Search for the cell housing the specified text and yield its [x, y] center coordinate. 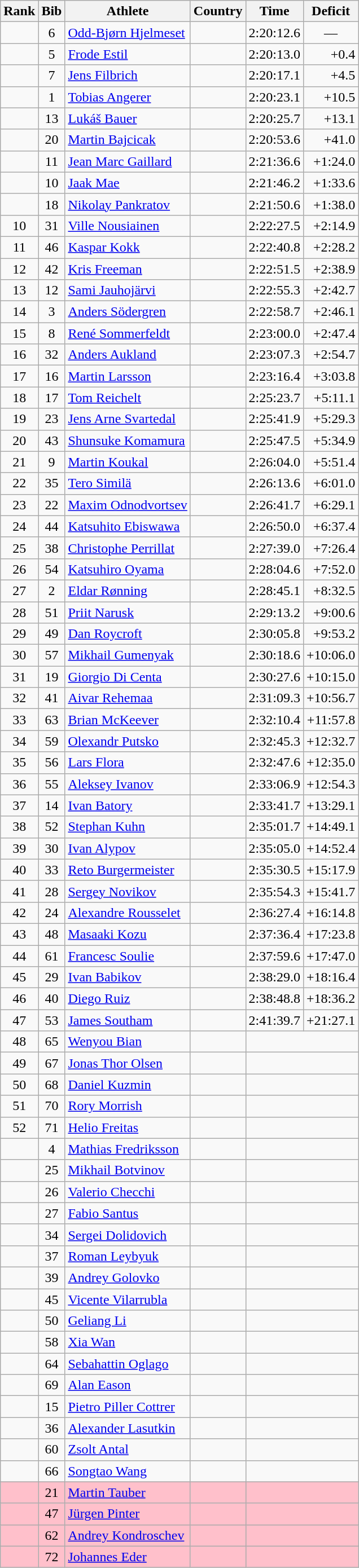
+21:27.1 [331, 1020]
Maxim Odnodvortsev [128, 505]
2:28:04.6 [274, 569]
Andrey Kondroschev [128, 1535]
2:38:29.0 [274, 977]
Kris Freeman [128, 269]
+12:35.0 [331, 763]
Rory Morrish [128, 1106]
1 [52, 97]
Valerio Checchi [128, 1192]
Aivar Rehemaa [128, 698]
2:21:50.6 [274, 204]
Nikolay Pankratov [128, 204]
Priit Narusk [128, 612]
2:25:41.9 [274, 419]
58 [52, 1342]
53 [52, 1020]
+18:36.2 [331, 999]
+14:52.4 [331, 848]
+6:01.0 [331, 483]
Jaak Mae [128, 183]
69 [52, 1385]
Vicente Vilarrubla [128, 1299]
54 [52, 569]
3 [52, 312]
Ivan Babikov [128, 977]
55 [52, 784]
2:20:53.6 [274, 140]
+1:33.6 [331, 183]
Christophe Perrillat [128, 548]
Ivan Alypov [128, 848]
71 [52, 1127]
+2:38.9 [331, 269]
67 [52, 1063]
Odd-Bjørn Hjelmeset [128, 33]
Jürgen Pinter [128, 1514]
+5:34.9 [331, 441]
2:32:47.6 [274, 763]
+10:15.0 [331, 677]
2:20:25.7 [274, 118]
Johannes Eder [128, 1557]
+9:00.6 [331, 612]
Alan Eason [128, 1385]
+2:14.9 [331, 226]
+10:56.7 [331, 698]
+2:46.1 [331, 312]
Katsuhiro Oyama [128, 569]
2:20:12.6 [274, 33]
James Southam [128, 1020]
+41.0 [331, 140]
+0.4 [331, 54]
+14:49.1 [331, 827]
2:26:13.6 [274, 483]
Daniel Kuzmin [128, 1085]
2:31:09.3 [274, 698]
— [331, 33]
+2:42.7 [331, 290]
Mikhail Botvinov [128, 1170]
2:28:45.1 [274, 591]
2:22:40.8 [274, 247]
2:25:47.5 [274, 441]
64 [52, 1364]
Wenyou Bian [128, 1042]
Sergey Novikov [128, 891]
2:22:58.7 [274, 312]
57 [52, 655]
8 [52, 333]
6 [52, 33]
Pietro Piller Cottrer [128, 1407]
2 [52, 591]
+5:11.1 [331, 398]
2:36:27.4 [274, 913]
Alexandre Rousselet [128, 913]
2:35:01.7 [274, 827]
+13.1 [331, 118]
+12:54.3 [331, 784]
Fabio Santus [128, 1213]
Eldar Rønning [128, 591]
Stephan Kuhn [128, 827]
2:32:45.3 [274, 741]
Olexandr Putsko [128, 741]
2:30:18.6 [274, 655]
Mathias Fredriksson [128, 1149]
65 [52, 1042]
2:20:13.0 [274, 54]
René Sommerfeldt [128, 333]
2:20:17.1 [274, 76]
Jonas Thor Olsen [128, 1063]
+7:26.4 [331, 548]
2:20:23.1 [274, 97]
Katsuhito Ebiswawa [128, 526]
Brian McKeever [128, 720]
66 [52, 1471]
+6:29.1 [331, 505]
+18:16.4 [331, 977]
Sergei Dolidovich [128, 1235]
5 [52, 54]
2:33:41.7 [274, 805]
2:29:13.2 [274, 612]
Songtao Wang [128, 1471]
+16:14.8 [331, 913]
Anders Aukland [128, 355]
Helio Freitas [128, 1127]
Giorgio Di Centa [128, 677]
+10:06.0 [331, 655]
4 [52, 1149]
70 [52, 1106]
Sami Jauhojärvi [128, 290]
Ivan Batory [128, 805]
Ville Nousiainen [128, 226]
+15:17.9 [331, 870]
2:26:41.7 [274, 505]
72 [52, 1557]
Francesc Soulie [128, 956]
2:22:51.5 [274, 269]
2:27:39.0 [274, 548]
+10.5 [331, 97]
Masaaki Kozu [128, 934]
+7:52.0 [331, 569]
2:23:00.0 [274, 333]
Diego Ruiz [128, 999]
Jens Filbrich [128, 76]
+17:47.0 [331, 956]
2:35:05.0 [274, 848]
+2:54.7 [331, 355]
+4.5 [331, 76]
2:37:36.4 [274, 934]
Time [274, 11]
Martin Koukal [128, 462]
+15:41.7 [331, 891]
+1:24.0 [331, 161]
Roman Leybyuk [128, 1256]
2:30:05.8 [274, 634]
Aleksey Ivanov [128, 784]
+1:38.0 [331, 204]
Martin Tauber [128, 1492]
Bib [52, 11]
Shunsuke Komamura [128, 441]
Martin Bajcicak [128, 140]
Frode Estil [128, 54]
+11:57.8 [331, 720]
59 [52, 741]
Kaspar Kokk [128, 247]
+5:51.4 [331, 462]
+13:29.1 [331, 805]
2:26:50.0 [274, 526]
2:32:10.4 [274, 720]
2:35:30.5 [274, 870]
Geliang Li [128, 1321]
2:22:55.3 [274, 290]
Martin Larsson [128, 376]
2:38:48.8 [274, 999]
61 [52, 956]
+6:37.4 [331, 526]
Jens Arne Svartedal [128, 419]
+2:47.4 [331, 333]
2:33:06.9 [274, 784]
7 [52, 76]
Xia Wan [128, 1342]
Rank [19, 11]
2:26:04.0 [274, 462]
2:37:59.6 [274, 956]
+8:32.5 [331, 591]
Alexander Lasutkin [128, 1428]
2:41:39.7 [274, 1020]
Lukáš Bauer [128, 118]
Sebahattin Oglago [128, 1364]
+17:23.8 [331, 934]
Lars Flora [128, 763]
9 [52, 462]
Athlete [128, 11]
60 [52, 1450]
2:30:27.6 [274, 677]
62 [52, 1535]
63 [52, 720]
Anders Södergren [128, 312]
Reto Burgermeister [128, 870]
Andrey Golovko [128, 1278]
+5:29.3 [331, 419]
68 [52, 1085]
Jean Marc Gaillard [128, 161]
Tobias Angerer [128, 97]
2:23:07.3 [274, 355]
+2:28.2 [331, 247]
2:21:36.6 [274, 161]
2:23:16.4 [274, 376]
+9:53.2 [331, 634]
2:25:23.7 [274, 398]
+3:03.8 [331, 376]
Tom Reichelt [128, 398]
Mikhail Gumenyak [128, 655]
2:35:54.3 [274, 891]
Deficit [331, 11]
2:21:46.2 [274, 183]
Country [218, 11]
Zsolt Antal [128, 1450]
2:22:27.5 [274, 226]
Tero Similä [128, 483]
+12:32.7 [331, 741]
56 [52, 763]
Dan Roycroft [128, 634]
